Return the (X, Y) coordinate for the center point of the cell that contains the specified text.  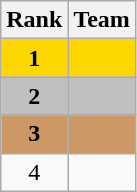
Team (102, 20)
Rank (34, 20)
1 (34, 58)
2 (34, 96)
3 (34, 134)
4 (34, 172)
